Provide the [x, y] coordinate of the cell's center where the given text is located.  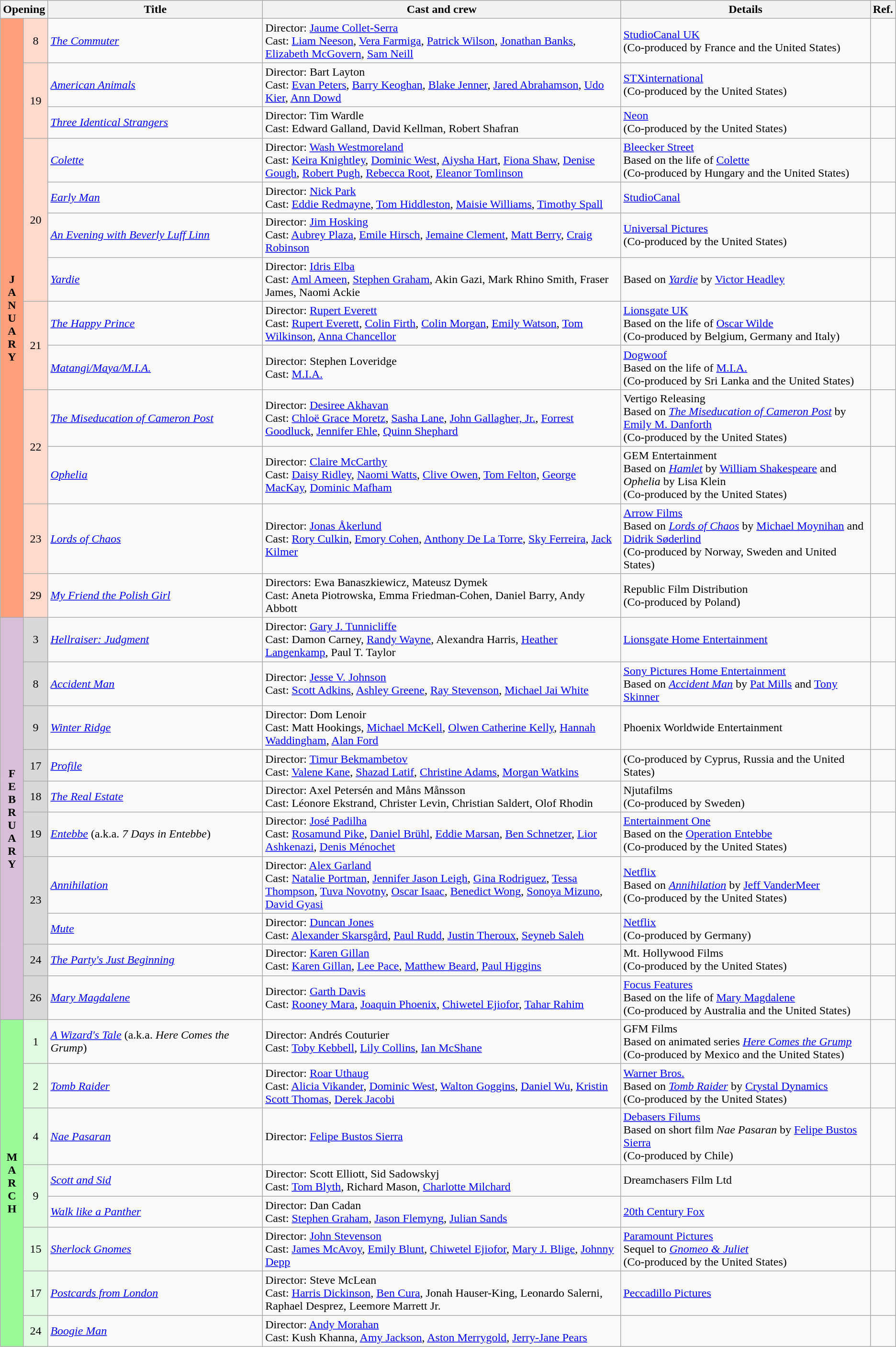
Warner Bros. Based on Tomb Raider by Crystal Dynamics (Co-produced by the United States) [746, 1086]
Lords of Chaos [155, 539]
GFM Films Based on animated series Here Comes the Grump (Co-produced by Mexico and the United States) [746, 1041]
Paramount Pictures Sequel to Gnomeo & Juliet (Co-produced by the United States) [746, 1249]
Director: Stephen Loveridge Cast: M.I.A. [442, 367]
Profile [155, 765]
Winter Ridge [155, 728]
A Wizard's Tale (a.k.a. Here Comes the Grump) [155, 1041]
Sony Pictures Home Entertainment Based on Accident Man by Pat Mills and Tony Skinner [746, 684]
Bleecker Street Based on the life of Colette (Co-produced by Hungary and the United States) [746, 160]
Focus Features Based on the life of Mary Magdalene (Co-produced by Australia and the United States) [746, 997]
Entertainment One Based on the Operation Entebbe (Co-produced by the United States) [746, 834]
Director: Jaume Collet-Serra Cast: Liam Neeson, Vera Farmiga, Patrick Wilson, Jonathan Banks, Elizabeth McGovern, Sam Neill [442, 41]
An Evening with Beverly Luff Linn [155, 235]
Matangi/Maya/M.I.A. [155, 367]
Director: Felipe Bustos Sierra [442, 1136]
Entebbe (a.k.a. 7 Days in Entebbe) [155, 834]
STXinternational (Co-produced by the United States) [746, 85]
Director: Duncan Jones Cast: Alexander Skarsgård, Paul Rudd, Justin Theroux, Seyneb Saleh [442, 929]
Director: John Stevenson Cast: James McAvoy, Emily Blunt, Chiwetel Ejiofor, Mary J. Blige, Johnny Depp [442, 1249]
Dreamchasers Film Ltd [746, 1180]
Accident Man [155, 684]
Boogie Man [155, 1331]
Lionsgate Home Entertainment [746, 640]
Netflix Based on Annihilation by Jeff VanderMeer (Co-produced by the United States) [746, 885]
The Real Estate [155, 797]
Phoenix Worldwide Entertainment [746, 728]
StudioCanal UK (Co-produced by France and the United States) [746, 41]
Yardie [155, 279]
Director: Desiree Akhavan Cast: Chloë Grace Moretz, Sasha Lane, John Gallagher, Jr., Forrest Goodluck, Jennifer Ehle, Quinn Shephard [442, 418]
Directors: Ewa Banaszkiewicz, Mateusz Dymek Cast: Aneta Piotrowska, Emma Friedman-Cohen, Daniel Barry, Andy Abbott [442, 596]
Lionsgate UK Based on the life of Oscar Wilde (Co-produced by Belgium, Germany and Italy) [746, 323]
Hellraiser: Judgment [155, 640]
Nae Pasaran [155, 1136]
Director: Nick Park Cast: Eddie Redmayne, Tom Hiddleston, Maisie Williams, Timothy Spall [442, 197]
Annihilation [155, 885]
Director: Bart Layton Cast: Evan Peters, Barry Keoghan, Blake Jenner, Jared Abrahamson, Udo Kier, Ann Dowd [442, 85]
The Happy Prince [155, 323]
Peccadillo Pictures [746, 1293]
Republic Film Distribution (Co-produced by Poland) [746, 596]
Three Identical Strangers [155, 123]
Director: Jonas Åkerlund Cast: Rory Culkin, Emory Cohen, Anthony De La Torre, Sky Ferreira, Jack Kilmer [442, 539]
Director: Rupert Everett Cast: Rupert Everett, Colin Firth, Colin Morgan, Emily Watson, Tom Wilkinson, Anna Chancellor [442, 323]
Netflix (Co-produced by Germany) [746, 929]
Sherlock Gnomes [155, 1249]
Cast and crew [442, 10]
Details [746, 10]
The Party's Just Beginning [155, 960]
Neon (Co-produced by the United States) [746, 123]
Director: Tim Wardle Cast: Edward Galland, David Kellman, Robert Shafran [442, 123]
20 [35, 219]
FEBRUARY [12, 819]
Director: Gary J. Tunnicliffe Cast: Damon Carney, Randy Wayne, Alexandra Harris, Heather Langenkamp, Paul T. Taylor [442, 640]
GEM Entertainment Based on Hamlet by William Shakespeare and Ophelia by Lisa Klein (Co-produced by the United States) [746, 475]
Universal Pictures (Co-produced by the United States) [746, 235]
Director: Steve McLean Cast: Harris Dickinson, Ben Cura, Jonah Hauser-King, Leonardo Salerni, Raphael Desprez, Leemore Marrett Jr. [442, 1293]
Mute [155, 929]
MARCH [12, 1183]
4 [35, 1136]
Director: Dan Cadan Cast: Stephen Graham, Jason Flemyng, Julian Sands [442, 1211]
Director: Andy Morahan Cast: Kush Khanna, Amy Jackson, Aston Merrygold, Jerry-Jane Pears [442, 1331]
Based on Yardie by Victor Headley [746, 279]
(Co-produced by Cyprus, Russia and the United States) [746, 765]
Director: José Padilha Cast: Rosamund Pike, Daniel Brühl, Eddie Marsan, Ben Schnetzer, Lior Ashkenazi, Denis Ménochet [442, 834]
Colette [155, 160]
Director: Andrés Couturier Cast: Toby Kebbell, Lily Collins, Ian McShane [442, 1041]
Scott and Sid [155, 1180]
20th Century Fox [746, 1211]
My Friend the Polish Girl [155, 596]
Postcards from London [155, 1293]
21 [35, 345]
1 [35, 1041]
Opening [24, 10]
Director: Wash Westmoreland Cast: Keira Knightley, Dominic West, Aiysha Hart, Fiona Shaw, Denise Gough, Robert Pugh, Rebecca Root, Eleanor Tomlinson [442, 160]
The Commuter [155, 41]
Tomb Raider [155, 1086]
22 [35, 446]
15 [35, 1249]
18 [35, 797]
Early Man [155, 197]
3 [35, 640]
Ref. [883, 10]
Director: Dom Lenoir Cast: Matt Hookings, Michael McKell, Olwen Catherine Kelly, Hannah Waddingham, Alan Ford [442, 728]
Director: Roar Uthaug Cast: Alicia Vikander, Dominic West, Walton Goggins, Daniel Wu, Kristin Scott Thomas, Derek Jacobi [442, 1086]
Mt. Hollywood Films (Co-produced by the United States) [746, 960]
Director: Timur Bekmambetov Cast: Valene Kane, Shazad Latif, Christine Adams, Morgan Watkins [442, 765]
JANUARY [12, 318]
Director: Jesse V. Johnson Cast: Scott Adkins, Ashley Greene, Ray Stevenson, Michael Jai White [442, 684]
2 [35, 1086]
29 [35, 596]
The Miseducation of Cameron Post [155, 418]
Vertigo Releasing Based on The Miseducation of Cameron Post by Emily M. Danforth (Co-produced by the United States) [746, 418]
Title [155, 10]
Director: Idris Elba Cast: Aml Ameen, Stephen Graham, Akin Gazi, Mark Rhino Smith, Fraser James, Naomi Ackie [442, 279]
Director: Scott Elliott, Sid Sadowskyj Cast: Tom Blyth, Richard Mason, Charlotte Milchard [442, 1180]
Director: Claire McCarthy Cast: Daisy Ridley, Naomi Watts, Clive Owen, Tom Felton, George MacKay, Dominic Mafham [442, 475]
Director: Jim Hosking Cast: Aubrey Plaza, Emile Hirsch, Jemaine Clement, Matt Berry, Craig Robinson [442, 235]
Dogwoof Based on the life of M.I.A. (Co-produced by Sri Lanka and the United States) [746, 367]
Njutafilms (Co-produced by Sweden) [746, 797]
Director: Karen Gillan Cast: Karen Gillan, Lee Pace, Matthew Beard, Paul Higgins [442, 960]
Debasers Filums Based on short film Nae Pasaran by Felipe Bustos Sierra (Co-produced by Chile) [746, 1136]
StudioCanal [746, 197]
Walk like a Panther [155, 1211]
Director: Axel Petersén and Måns Månsson Cast: Léonore Ekstrand, Christer Levin, Christian Saldert, Olof Rhodin [442, 797]
Arrow Films Based on Lords of Chaos by Michael Moynihan and Didrik Søderlind (Co-produced by Norway, Sweden and United States) [746, 539]
26 [35, 997]
Ophelia [155, 475]
Mary Magdalene [155, 997]
Director: Garth Davis Cast: Rooney Mara, Joaquin Phoenix, Chiwetel Ejiofor, Tahar Rahim [442, 997]
American Animals [155, 85]
